Search for the cell housing the specified text and yield its [X, Y] center coordinate. 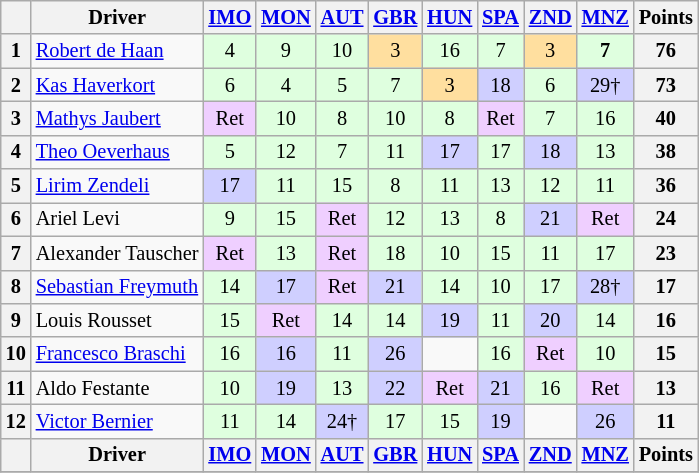
1 [16, 51]
28† [606, 287]
29† [606, 85]
Lirim Zendeli [118, 186]
24 [666, 219]
73 [666, 85]
Sebastian Freymuth [118, 287]
Kas Haverkort [118, 85]
24† [342, 421]
Francesco Braschi [118, 354]
40 [666, 118]
36 [666, 186]
76 [666, 51]
38 [666, 152]
Victor Bernier [118, 421]
22 [395, 388]
Alexander Tauscher [118, 253]
Robert de Haan [118, 51]
Louis Rousset [118, 320]
23 [666, 253]
Ariel Levi [118, 219]
20 [550, 320]
2 [16, 85]
Aldo Festante [118, 388]
Theo Oeverhaus [118, 152]
Mathys Jaubert [118, 118]
